Detect which cell encompasses the target text, then output its (x, y) center coordinate. 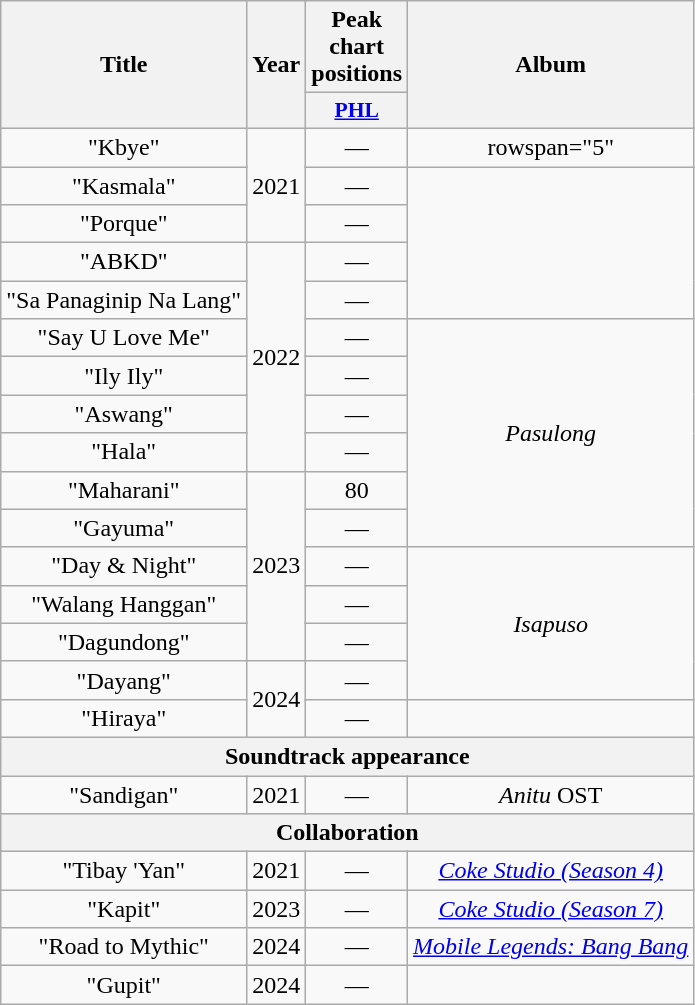
"Kasmala" (124, 185)
"Tibay 'Yan" (124, 871)
"Ily Ily" (124, 376)
"Hiraya" (124, 718)
80 (357, 490)
"Aswang" (124, 414)
2022 (276, 357)
Anitu OST (551, 795)
"Say U Love Me" (124, 338)
"Hala" (124, 452)
Peak chart positions (357, 47)
Title (124, 65)
Coke Studio (Season 4) (551, 871)
"Maharani" (124, 490)
Collaboration (348, 833)
PHL (357, 111)
"Sandigan" (124, 795)
"Gupit" (124, 985)
Isapuso (551, 623)
Album (551, 65)
"Dagundong" (124, 642)
"Kbye" (124, 147)
"Kapit" (124, 909)
"Porque" (124, 224)
"Day & Night" (124, 566)
"Sa Panaginip Na Lang" (124, 300)
Year (276, 65)
Coke Studio (Season 7) (551, 909)
Pasulong (551, 433)
Soundtrack appearance (348, 756)
"ABKD" (124, 262)
"Road to Mythic" (124, 947)
Mobile Legends: Bang Bang (551, 947)
"Walang Hanggan" (124, 604)
"Gayuma" (124, 528)
"Dayang" (124, 680)
rowspan="5" (551, 147)
